Provide the (x, y) coordinate of the cell's center where the given text is located.  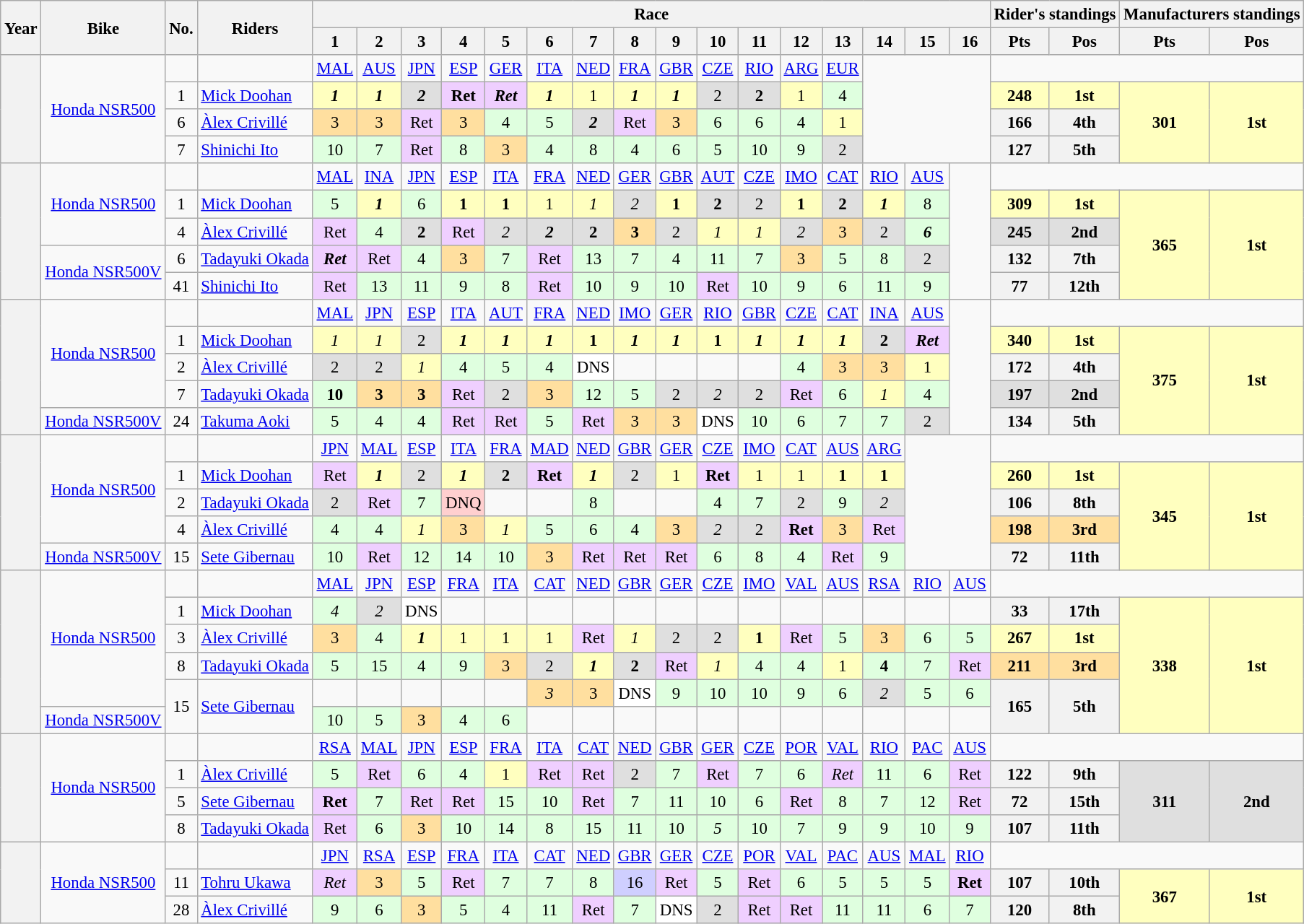
7th (1085, 258)
198 (1020, 530)
10th (1085, 883)
127 (1020, 150)
338 (1165, 666)
12th (1085, 286)
Manufacturers standings (1212, 14)
311 (1165, 801)
197 (1020, 394)
DNQ (464, 503)
309 (1020, 204)
166 (1020, 123)
Tohru Ukawa (255, 883)
Takuma Aoki (255, 422)
Year (21, 27)
15th (1085, 801)
Bike (103, 27)
9th (1085, 775)
301 (1165, 123)
24 (181, 422)
248 (1020, 96)
260 (1020, 476)
77 (1020, 286)
375 (1165, 380)
MAD (549, 448)
28 (181, 910)
41 (181, 286)
120 (1020, 910)
33 (1020, 611)
172 (1020, 367)
No. (181, 27)
EUR (843, 69)
345 (1165, 516)
165 (1020, 706)
245 (1020, 232)
106 (1020, 503)
132 (1020, 258)
Rider's standings (1055, 14)
340 (1020, 340)
367 (1165, 897)
365 (1165, 245)
211 (1020, 666)
267 (1020, 639)
17th (1085, 611)
122 (1020, 775)
Riders (255, 27)
Race (651, 14)
134 (1020, 422)
